Provide the (x, y) coordinate of the cell's center where the given text is located.  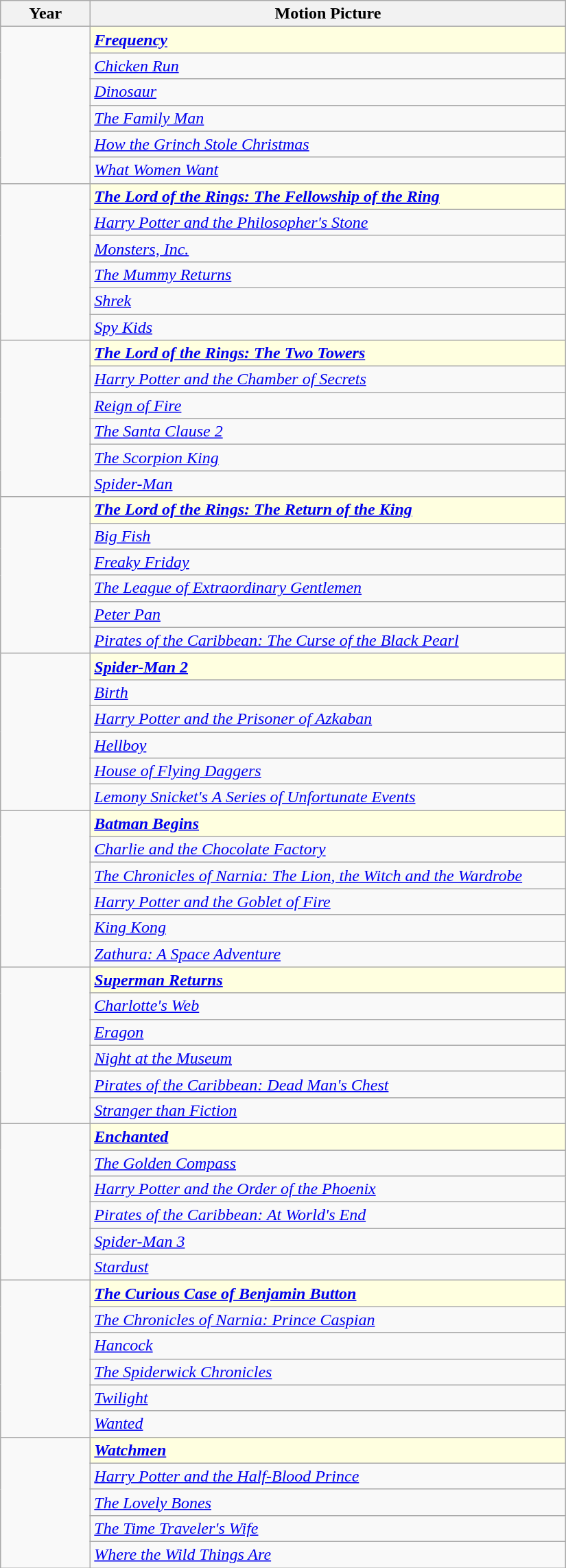
Year (45, 14)
The Curious Case of Benjamin Button (328, 1294)
Spider-Man (328, 484)
Twilight (328, 1398)
Harry Potter and the Prisoner of Azkaban (328, 718)
Motion Picture (328, 14)
The Chronicles of Narnia: Prince Caspian (328, 1320)
The Lovely Bones (328, 1502)
Spider-Man 2 (328, 666)
Night at the Museum (328, 1058)
What Women Want (328, 170)
Pirates of the Caribbean: The Curse of the Black Pearl (328, 640)
The Lord of the Rings: The Return of the King (328, 510)
Pirates of the Caribbean: At World's End (328, 1215)
The Lord of the Rings: The Two Towers (328, 353)
The Chronicles of Narnia: The Lion, the Witch and the Wardrobe (328, 876)
Enchanted (328, 1136)
Hellboy (328, 745)
Eragon (328, 1032)
Superman Returns (328, 980)
Wanted (328, 1424)
King Kong (328, 928)
Spy Kids (328, 327)
Harry Potter and the Philosopher's Stone (328, 222)
Charlie and the Chocolate Factory (328, 850)
Stranger than Fiction (328, 1110)
Chicken Run (328, 66)
Frequency (328, 40)
The Mummy Returns (328, 274)
Lemony Snicket's A Series of Unfortunate Events (328, 797)
The Golden Compass (328, 1163)
Stardust (328, 1267)
Harry Potter and the Chamber of Secrets (328, 379)
Spider-Man 3 (328, 1241)
The League of Extraordinary Gentlemen (328, 588)
Freaky Friday (328, 562)
Zathura: A Space Adventure (328, 954)
Batman Begins (328, 823)
Watchmen (328, 1450)
Reign of Fire (328, 406)
The Time Traveler's Wife (328, 1528)
House of Flying Daggers (328, 771)
The Spiderwick Chronicles (328, 1372)
Monsters, Inc. (328, 248)
The Family Man (328, 118)
How the Grinch Stole Christmas (328, 144)
The Lord of the Rings: The Fellowship of the Ring (328, 196)
Birth (328, 692)
Dinosaur (328, 92)
Pirates of the Caribbean: Dead Man's Chest (328, 1084)
The Scorpion King (328, 458)
Harry Potter and the Order of the Phoenix (328, 1189)
Shrek (328, 301)
Harry Potter and the Goblet of Fire (328, 902)
Harry Potter and the Half-Blood Prince (328, 1476)
Charlotte's Web (328, 1006)
Peter Pan (328, 614)
Hancock (328, 1346)
The Santa Clause 2 (328, 432)
Where the Wild Things Are (328, 1554)
Big Fish (328, 536)
